Locate the cell with the specified text and output its (x, y) center coordinate. 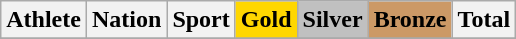
Silver (332, 20)
Athlete (44, 20)
Bronze (410, 20)
Nation (126, 20)
Total (484, 20)
Sport (201, 20)
Gold (266, 20)
